Extract the [x, y] coordinate from the center of the cell holding the provided text.  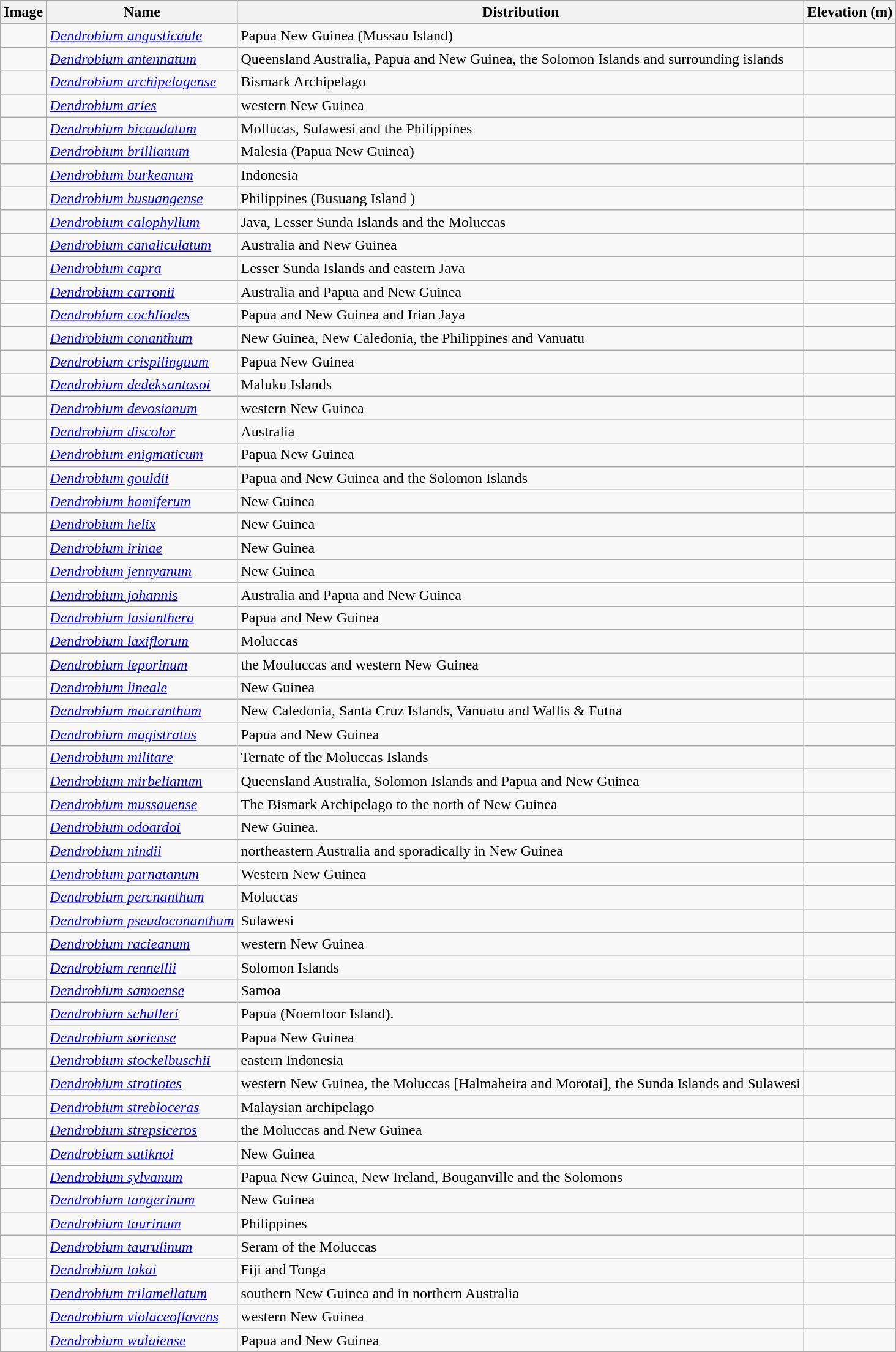
Dendrobium tangerinum [142, 1200]
Dendrobium sylvanum [142, 1177]
Dendrobium leporinum [142, 664]
Philippines (Busuang Island ) [520, 198]
Dendrobium devosianum [142, 408]
Dendrobium carronii [142, 292]
Dendrobium racieanum [142, 944]
Maluku Islands [520, 385]
Dendrobium wulaiense [142, 1340]
Papua New Guinea, New Ireland, Bouganville and the Solomons [520, 1177]
Indonesia [520, 175]
Samoa [520, 990]
Dendrobium taurinum [142, 1223]
Dendrobium angusticaule [142, 35]
Dendrobium aries [142, 105]
Dendrobium parnatanum [142, 874]
Dendrobium odoardoi [142, 827]
Dendrobium schulleri [142, 1014]
Dendrobium hamiferum [142, 501]
Dendrobium stratiotes [142, 1084]
northeastern Australia and sporadically in New Guinea [520, 851]
Papua and New Guinea and the Solomon Islands [520, 478]
Dendrobium macranthum [142, 711]
Dendrobium crispilinguum [142, 362]
Dendrobium magistratus [142, 734]
Distribution [520, 12]
Dendrobium samoense [142, 990]
Dendrobium mussauense [142, 804]
Dendrobium strebloceras [142, 1107]
Dendrobium jennyanum [142, 571]
eastern Indonesia [520, 1061]
Dendrobium discolor [142, 431]
Dendrobium dedeksantosoi [142, 385]
New Guinea, New Caledonia, the Philippines and Vanuatu [520, 338]
Dendrobium antennatum [142, 59]
Papua and New Guinea and Irian Jaya [520, 315]
the Mouluccas and western New Guinea [520, 664]
The Bismark Archipelago to the north of New Guinea [520, 804]
Dendrobium taurulinum [142, 1247]
Papua (Noemfoor Island). [520, 1014]
Dendrobium irinae [142, 548]
Lesser Sunda Islands and eastern Java [520, 268]
Dendrobium percnanthum [142, 897]
Dendrobium bicaudatum [142, 129]
Seram of the Moluccas [520, 1247]
Australia and New Guinea [520, 245]
Java, Lesser Sunda Islands and the Moluccas [520, 222]
Elevation (m) [849, 12]
Dendrobium calophyllum [142, 222]
western New Guinea, the Moluccas [Halmaheira and Morotai], the Sunda Islands and Sulawesi [520, 1084]
Bismark Archipelago [520, 82]
Dendrobium militare [142, 758]
Dendrobium sutiknoi [142, 1154]
Dendrobium capra [142, 268]
New Caledonia, Santa Cruz Islands, Vanuatu and Wallis & Futna [520, 711]
Dendrobium stockelbuschii [142, 1061]
Dendrobium trilamellatum [142, 1293]
Solomon Islands [520, 967]
Dendrobium violaceoflavens [142, 1317]
New Guinea. [520, 827]
Dendrobium nindii [142, 851]
Dendrobium helix [142, 525]
Dendrobium canaliculatum [142, 245]
Dendrobium soriense [142, 1037]
Queensland Australia, Solomon Islands and Papua and New Guinea [520, 781]
Fiji and Tonga [520, 1270]
Mollucas, Sulawesi and the Philippines [520, 129]
southern New Guinea and in northern Australia [520, 1293]
Malaysian archipelago [520, 1107]
Dendrobium pseudoconanthum [142, 921]
Dendrobium enigmaticum [142, 455]
Dendrobium lineale [142, 688]
Dendrobium strepsiceros [142, 1130]
Ternate of the Moluccas Islands [520, 758]
Sulawesi [520, 921]
Western New Guinea [520, 874]
Dendrobium mirbelianum [142, 781]
Image [23, 12]
Dendrobium busuangense [142, 198]
Name [142, 12]
Dendrobium brillianum [142, 152]
Australia [520, 431]
Dendrobium gouldii [142, 478]
Dendrobium tokai [142, 1270]
Dendrobium lasianthera [142, 618]
Dendrobium archipelagense [142, 82]
Papua New Guinea (Mussau Island) [520, 35]
Dendrobium burkeanum [142, 175]
the Moluccas and New Guinea [520, 1130]
Dendrobium johannis [142, 594]
Dendrobium conanthum [142, 338]
Dendrobium laxiflorum [142, 641]
Dendrobium cochliodes [142, 315]
Dendrobium rennellii [142, 967]
Queensland Australia, Papua and New Guinea, the Solomon Islands and surrounding islands [520, 59]
Malesia (Papua New Guinea) [520, 152]
Philippines [520, 1223]
